From the cell containing the given text, extract its center point as (X, Y) coordinate. 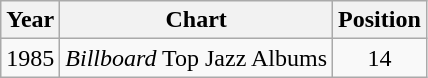
Year (30, 20)
1985 (30, 58)
14 (380, 58)
Billboard Top Jazz Albums (196, 58)
Chart (196, 20)
Position (380, 20)
